Identify which cell holds the provided text, then report its (x, y) central coordinate. 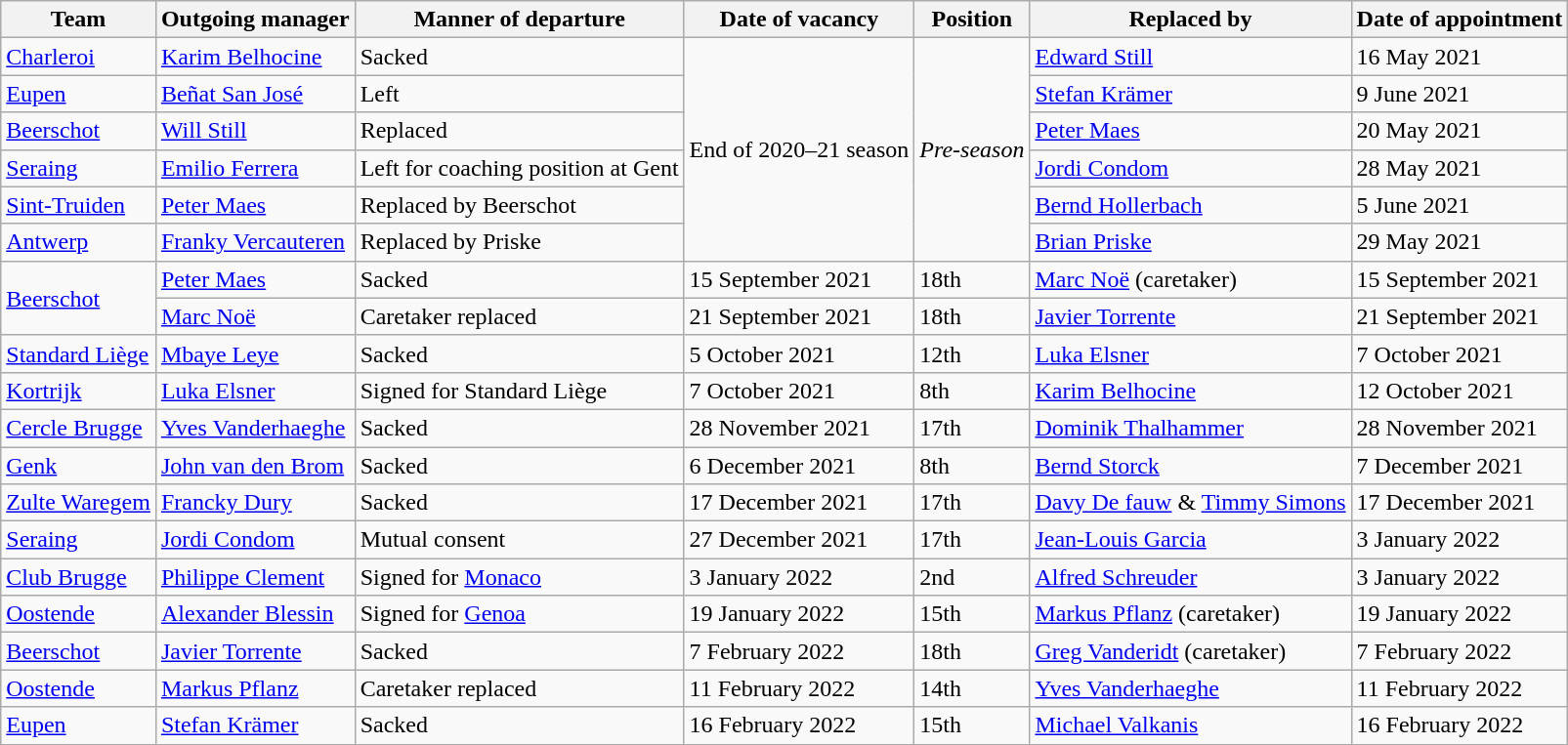
7 December 2021 (1460, 466)
Mbaye Leye (255, 353)
Standard Liège (78, 353)
12 October 2021 (1460, 391)
Replaced by Priske (520, 242)
Kortrijk (78, 391)
Beñat San José (255, 94)
Cercle Brugge (78, 428)
Marc Noë (caretaker) (1190, 279)
Left for coaching position at Gent (520, 168)
9 June 2021 (1460, 94)
Edward Still (1190, 57)
Manner of departure (520, 20)
Signed for Monaco (520, 577)
Pre-season (972, 149)
Genk (78, 466)
16 May 2021 (1460, 57)
Will Still (255, 131)
Left (520, 94)
6 December 2021 (799, 466)
Michael Valkanis (1190, 725)
Replaced by (1190, 20)
5 October 2021 (799, 353)
Bernd Hollerbach (1190, 205)
Jean-Louis Garcia (1190, 540)
Date of vacancy (799, 20)
John van den Brom (255, 466)
27 December 2021 (799, 540)
Bernd Storck (1190, 466)
Antwerp (78, 242)
Sint-Truiden (78, 205)
Replaced (520, 131)
Alexander Blessin (255, 614)
Franky Vercauteren (255, 242)
Francky Dury (255, 503)
Marc Noë (255, 316)
Outgoing manager (255, 20)
Davy De fauw & Timmy Simons (1190, 503)
Mutual consent (520, 540)
Signed for Genoa (520, 614)
Markus Pflanz (caretaker) (1190, 614)
End of 2020–21 season (799, 149)
Markus Pflanz (255, 688)
20 May 2021 (1460, 131)
Zulte Waregem (78, 503)
Club Brugge (78, 577)
Signed for Standard Liège (520, 391)
5 June 2021 (1460, 205)
28 May 2021 (1460, 168)
Position (972, 20)
Team (78, 20)
12th (972, 353)
Brian Priske (1190, 242)
Alfred Schreuder (1190, 577)
Date of appointment (1460, 20)
Replaced by Beerschot (520, 205)
Charleroi (78, 57)
Dominik Thalhammer (1190, 428)
29 May 2021 (1460, 242)
Emilio Ferrera (255, 168)
Greg Vanderidt (caretaker) (1190, 651)
Philippe Clement (255, 577)
2nd (972, 577)
14th (972, 688)
